Identify which cell holds the provided text, then report its [X, Y] central coordinate. 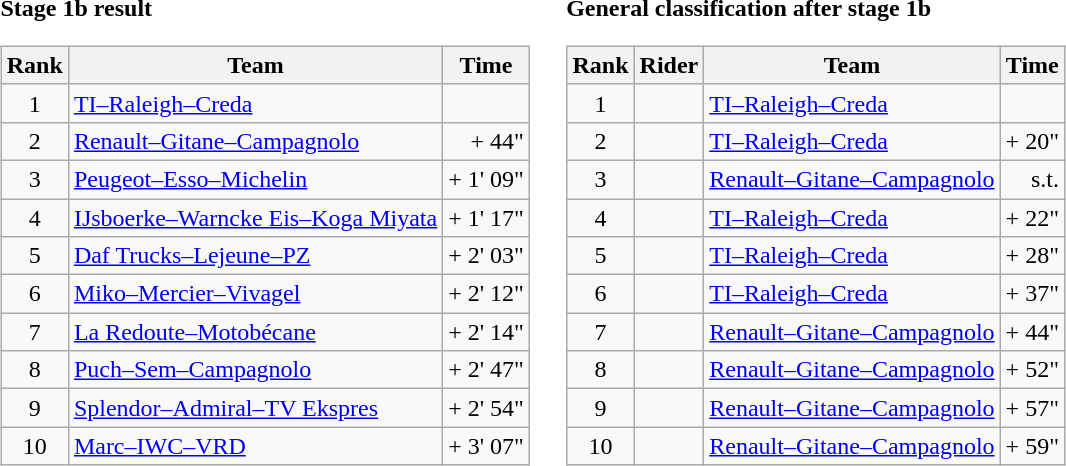
+ 37" [1032, 294]
+ 2' 47" [486, 370]
+ 1' 09" [486, 179]
Peugeot–Esso–Michelin [255, 179]
+ 28" [1032, 256]
Rider [669, 65]
La Redoute–Motobécane [255, 332]
Miko–Mercier–Vivagel [255, 294]
+ 20" [1032, 141]
Splendor–Admiral–TV Ekspres [255, 408]
+ 3' 07" [486, 446]
+ 22" [1032, 217]
+ 1' 17" [486, 217]
+ 2' 03" [486, 256]
+ 2' 54" [486, 408]
Daf Trucks–Lejeune–PZ [255, 256]
+ 2' 14" [486, 332]
+ 59" [1032, 446]
Marc–IWC–VRD [255, 446]
+ 2' 12" [486, 294]
+ 57" [1032, 408]
Puch–Sem–Campagnolo [255, 370]
+ 52" [1032, 370]
s.t. [1032, 179]
IJsboerke–Warncke Eis–Koga Miyata [255, 217]
